For the text-containing cell, return its midpoint in [X, Y] coordinate format. 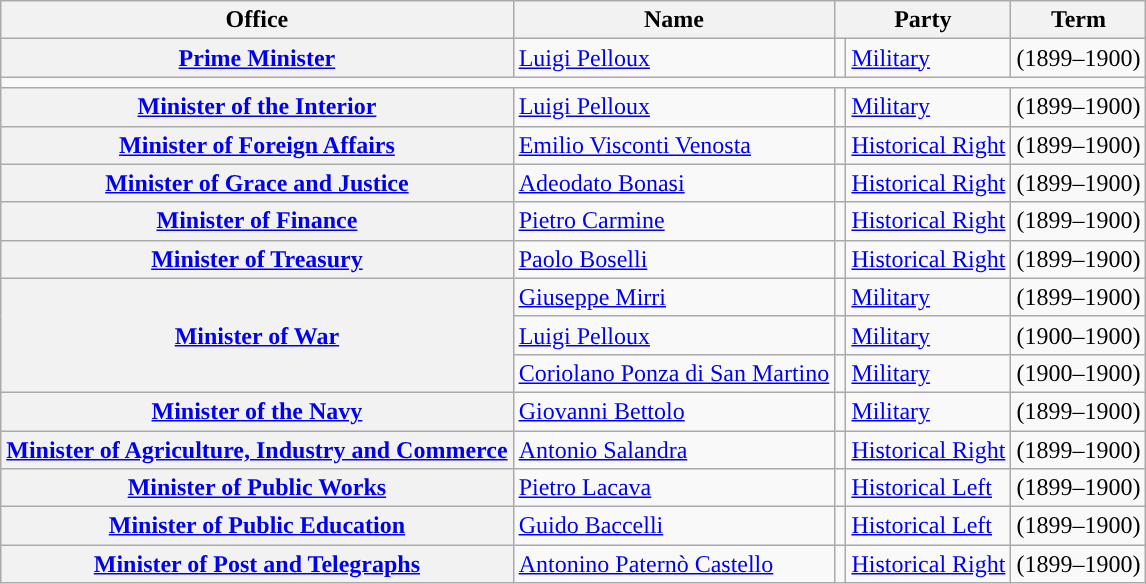
Office [257, 20]
Antonio Salandra [674, 449]
Coriolano Ponza di San Martino [674, 373]
Pietro Carmine [674, 221]
Prime Minister [257, 58]
Term [1078, 20]
Emilio Visconti Venosta [674, 145]
Minister of Grace and Justice [257, 183]
Minister of Public Education [257, 526]
Paolo Boselli [674, 259]
Giovanni Bettolo [674, 411]
Giuseppe Mirri [674, 297]
Minister of the Interior [257, 107]
Minister of War [257, 335]
Antonino Paternò Castello [674, 564]
Minister of Foreign Affairs [257, 145]
Pietro Lacava [674, 488]
Name [674, 20]
Minister of Finance [257, 221]
Adeodato Bonasi [674, 183]
Minister of the Navy [257, 411]
Minister of Treasury [257, 259]
Guido Baccelli [674, 526]
Party [923, 20]
Minister of Public Works [257, 488]
Minister of Agriculture, Industry and Commerce [257, 449]
Minister of Post and Telegraphs [257, 564]
